Return the (x, y) coordinate for the center point of the cell that contains the specified text.  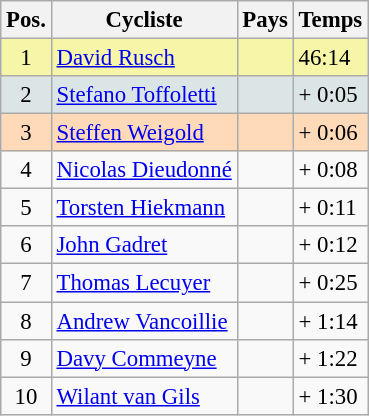
Wilant van Gils (144, 396)
Temps (330, 20)
9 (26, 358)
Nicolas Dieudonné (144, 170)
Pays (265, 20)
Stefano Toffoletti (144, 95)
+ 0:05 (330, 95)
7 (26, 283)
6 (26, 245)
+ 0:25 (330, 283)
+ 0:08 (330, 170)
Cycliste (144, 20)
Pos. (26, 20)
Torsten Hiekmann (144, 208)
John Gadret (144, 245)
5 (26, 208)
+ 1:22 (330, 358)
+ 1:14 (330, 321)
+ 0:06 (330, 133)
1 (26, 58)
+ 0:11 (330, 208)
46:14 (330, 58)
Thomas Lecuyer (144, 283)
4 (26, 170)
10 (26, 396)
+ 1:30 (330, 396)
2 (26, 95)
3 (26, 133)
Davy Commeyne (144, 358)
+ 0:12 (330, 245)
8 (26, 321)
Steffen Weigold (144, 133)
Andrew Vancoillie (144, 321)
David Rusch (144, 58)
